For the text-containing cell, return its midpoint in [X, Y] coordinate format. 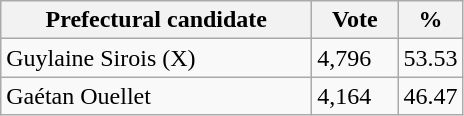
Vote [355, 20]
46.47 [430, 96]
53.53 [430, 58]
Prefectural candidate [156, 20]
Guylaine Sirois (X) [156, 58]
Gaétan Ouellet [156, 96]
4,164 [355, 96]
% [430, 20]
4,796 [355, 58]
